Scan for the cell matching the given text and deliver its [X, Y] coordinate at center. 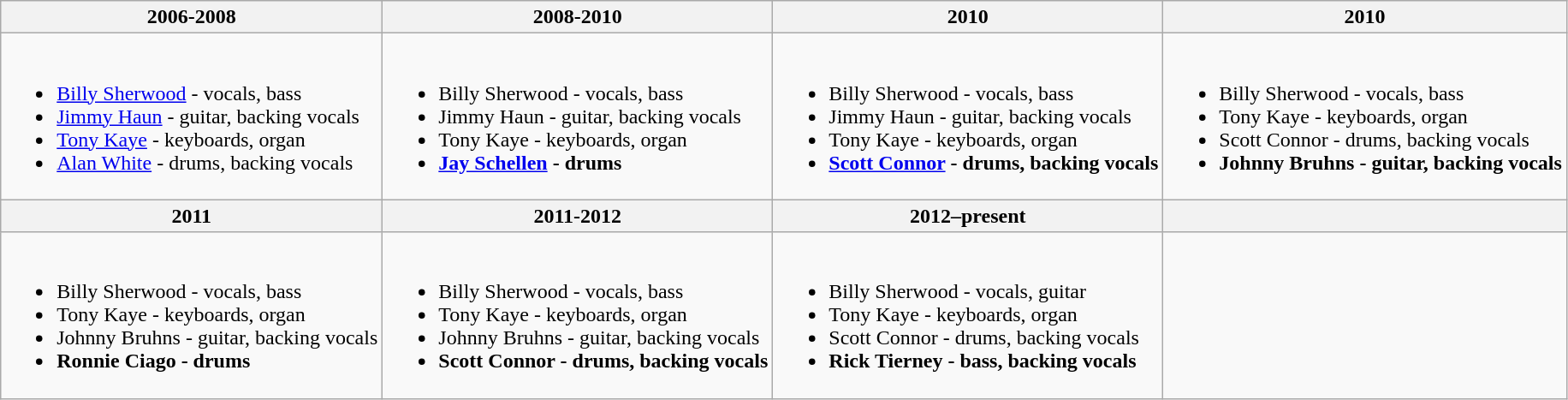
Billy Sherwood - vocals, bassJimmy Haun - guitar, backing vocalsTony Kaye - keyboards, organJay Schellen - drums [578, 116]
2012–present [968, 216]
Billy Sherwood - vocals, bassJimmy Haun - guitar, backing vocalsTony Kaye - keyboards, organScott Connor - drums, backing vocals [968, 116]
2011-2012 [578, 216]
Billy Sherwood - vocals, bassTony Kaye - keyboards, organScott Connor - drums, backing vocalsJohnny Bruhns - guitar, backing vocals [1365, 116]
Billy Sherwood - vocals, bassTony Kaye - keyboards, organJohnny Bruhns - guitar, backing vocalsScott Connor - drums, backing vocals [578, 315]
Billy Sherwood - vocals, guitarTony Kaye - keyboards, organScott Connor - drums, backing vocalsRick Tierney - bass, backing vocals [968, 315]
2011 [192, 216]
2008-2010 [578, 17]
2006-2008 [192, 17]
Billy Sherwood - vocals, bassJimmy Haun - guitar, backing vocalsTony Kaye - keyboards, organAlan White - drums, backing vocals [192, 116]
Billy Sherwood - vocals, bassTony Kaye - keyboards, organJohnny Bruhns - guitar, backing vocalsRonnie Ciago - drums [192, 315]
